For the text-containing cell, return its midpoint in [x, y] coordinate format. 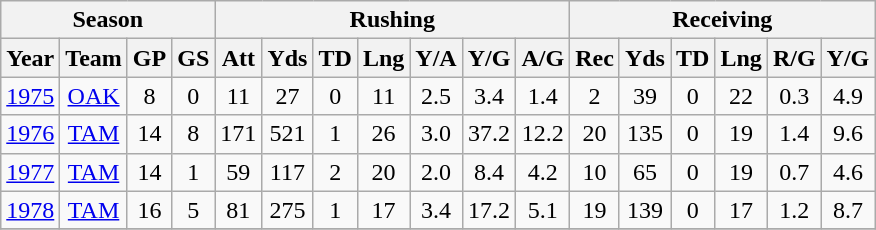
OAK [94, 96]
171 [238, 134]
Year [30, 58]
27 [288, 96]
1.2 [794, 210]
12.2 [543, 134]
Y/A [436, 58]
Rushing [392, 20]
GS [194, 58]
117 [288, 172]
5 [194, 210]
Rec [595, 58]
1977 [30, 172]
139 [644, 210]
Att [238, 58]
22 [741, 96]
4.2 [543, 172]
1976 [30, 134]
Team [94, 58]
R/G [794, 58]
GP [149, 58]
1978 [30, 210]
5.1 [543, 210]
2.5 [436, 96]
275 [288, 210]
17.2 [489, 210]
65 [644, 172]
9.6 [848, 134]
8.4 [489, 172]
8.7 [848, 210]
A/G [543, 58]
Receiving [722, 20]
16 [149, 210]
39 [644, 96]
0.3 [794, 96]
59 [238, 172]
2.0 [436, 172]
3.0 [436, 134]
1975 [30, 96]
521 [288, 134]
37.2 [489, 134]
4.6 [848, 172]
26 [383, 134]
0.7 [794, 172]
10 [595, 172]
Season [108, 20]
81 [238, 210]
4.9 [848, 96]
135 [644, 134]
